Return the [X, Y] coordinate for the center point of the cell that contains the specified text.  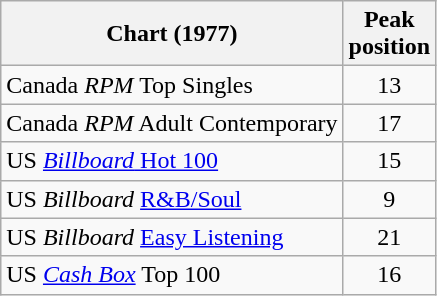
16 [389, 275]
Peakposition [389, 34]
Chart (1977) [172, 34]
US Cash Box Top 100 [172, 275]
US Billboard R&B/Soul [172, 199]
13 [389, 85]
17 [389, 123]
15 [389, 161]
9 [389, 199]
Canada RPM Adult Contemporary [172, 123]
US Billboard Easy Listening [172, 237]
Canada RPM Top Singles [172, 85]
US Billboard Hot 100 [172, 161]
21 [389, 237]
